Find where the given text appears and provide that cell's center as [x, y] coordinate. 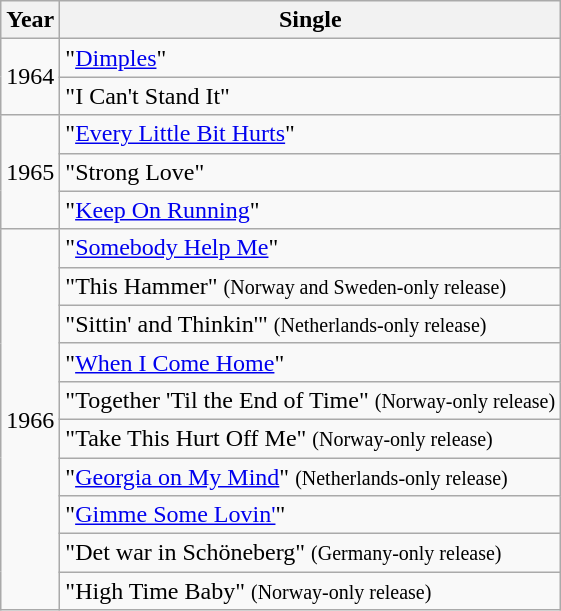
"This Hammer" (Norway and Sweden-only release) [310, 286]
Year [30, 20]
"Gimme Some Lovin'" [310, 515]
"Georgia on My Mind" (Netherlands-only release) [310, 477]
"Strong Love" [310, 172]
"Together 'Til the End of Time" (Norway-only release) [310, 400]
"Somebody Help Me" [310, 248]
"Dimples" [310, 58]
"I Can't Stand It" [310, 96]
"Every Little Bit Hurts" [310, 134]
1966 [30, 420]
1964 [30, 77]
"Take This Hurt Off Me" (Norway-only release) [310, 438]
"High Time Baby" (Norway-only release) [310, 591]
"When I Come Home" [310, 362]
"Sittin' and Thinkin'" (Netherlands-only release) [310, 324]
Single [310, 20]
"Det war in Schöneberg" (Germany-only release) [310, 553]
1965 [30, 172]
"Keep On Running" [310, 210]
